Pinpoint the cell where the given text exists, returning its [X, Y] midpoint coordinate. 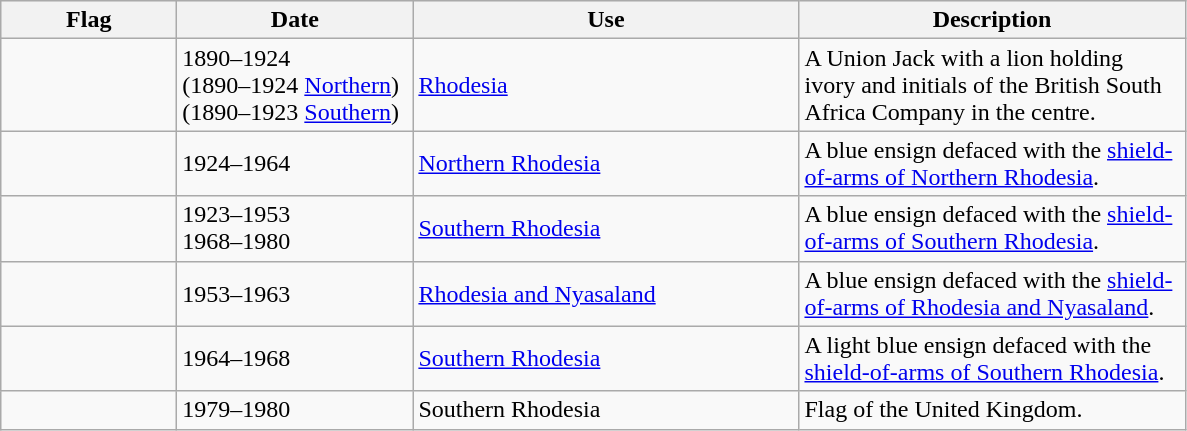
A Union Jack with a lion holding ivory and initials of the British South Africa Company in the centre. [992, 85]
1924–1964 [295, 164]
A blue ensign defaced with the shield-of-arms of Southern Rhodesia. [992, 228]
Rhodesia and Nyasaland [606, 294]
A blue ensign defaced with the shield-of-arms of Northern Rhodesia. [992, 164]
A light blue ensign defaced with the shield-of-arms of Southern Rhodesia. [992, 358]
Flag [89, 20]
1953–1963 [295, 294]
Rhodesia [606, 85]
1890–1924 (1890–1924 Northern)(1890–1923 Southern) [295, 85]
A blue ensign defaced with the shield-of-arms of Rhodesia and Nyasaland. [992, 294]
Northern Rhodesia [606, 164]
Flag of the United Kingdom. [992, 410]
1923–19531968–1980 [295, 228]
Description [992, 20]
Use [606, 20]
Date [295, 20]
1979–1980 [295, 410]
1964–1968 [295, 358]
